From the cell containing the given text, extract its center point as (X, Y) coordinate. 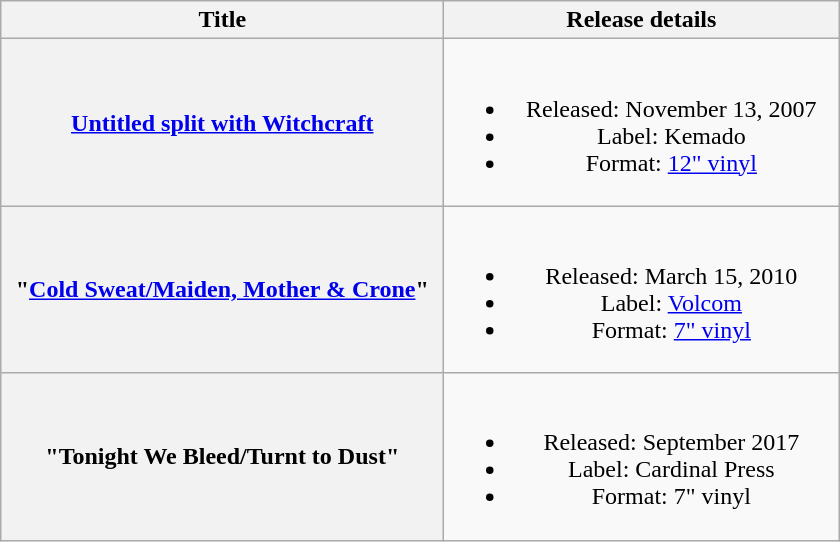
Released: November 13, 2007Label: KemadoFormat: 12" vinyl (642, 122)
Released: September 2017Label: Cardinal PressFormat: 7" vinyl (642, 456)
Untitled split with Witchcraft (222, 122)
"Tonight We Bleed/Turnt to Dust" (222, 456)
Released: March 15, 2010Label: VolcomFormat: 7" vinyl (642, 290)
Title (222, 20)
Release details (642, 20)
"Cold Sweat/Maiden, Mother & Crone" (222, 290)
